Capture the cell that displays the provided text and extract its [x, y] central coordinate. 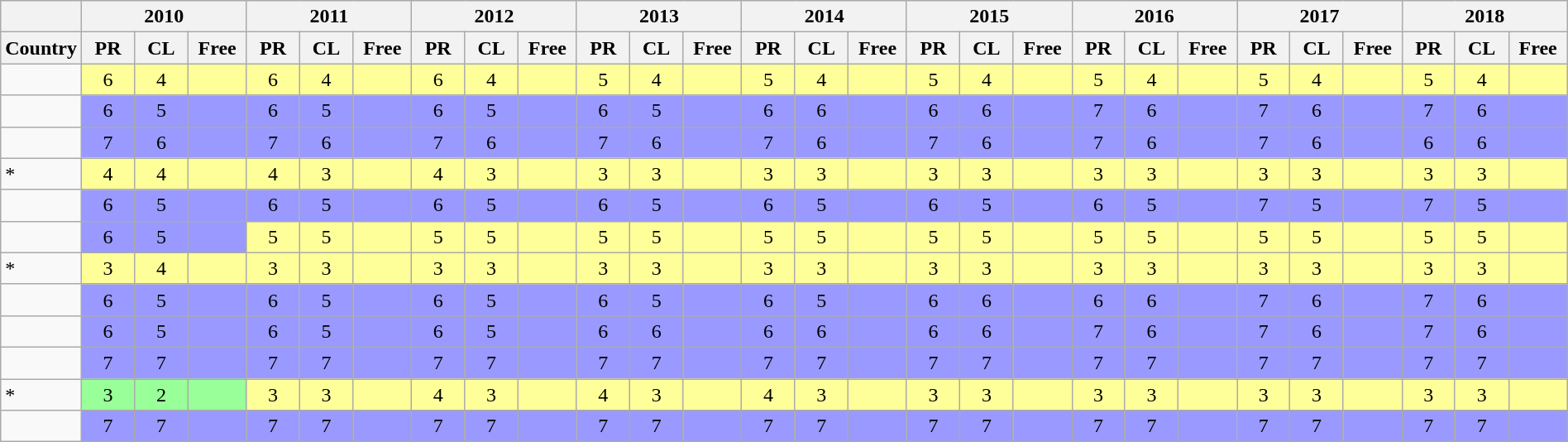
2013 [659, 17]
Country [41, 48]
2 [162, 395]
2015 [989, 17]
2012 [495, 17]
2010 [164, 17]
2016 [1154, 17]
2011 [329, 17]
2018 [1484, 17]
2017 [1320, 17]
2014 [825, 17]
